Capture the cell that displays the provided text and extract its (x, y) central coordinate. 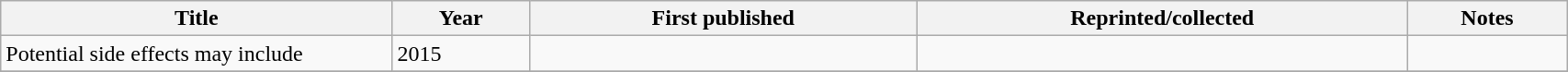
Reprinted/collected (1162, 18)
Year (461, 18)
Notes (1486, 18)
Potential side effects may include (197, 54)
Title (197, 18)
2015 (461, 54)
First published (724, 18)
